Extract the [X, Y] coordinate from the center of the cell holding the provided text.  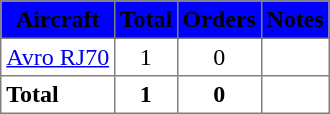
Aircraft [58, 20]
Avro RJ70 [58, 57]
Orders [219, 20]
Notes [295, 20]
